Provide the [X, Y] coordinate of the cell's center where the given text is located.  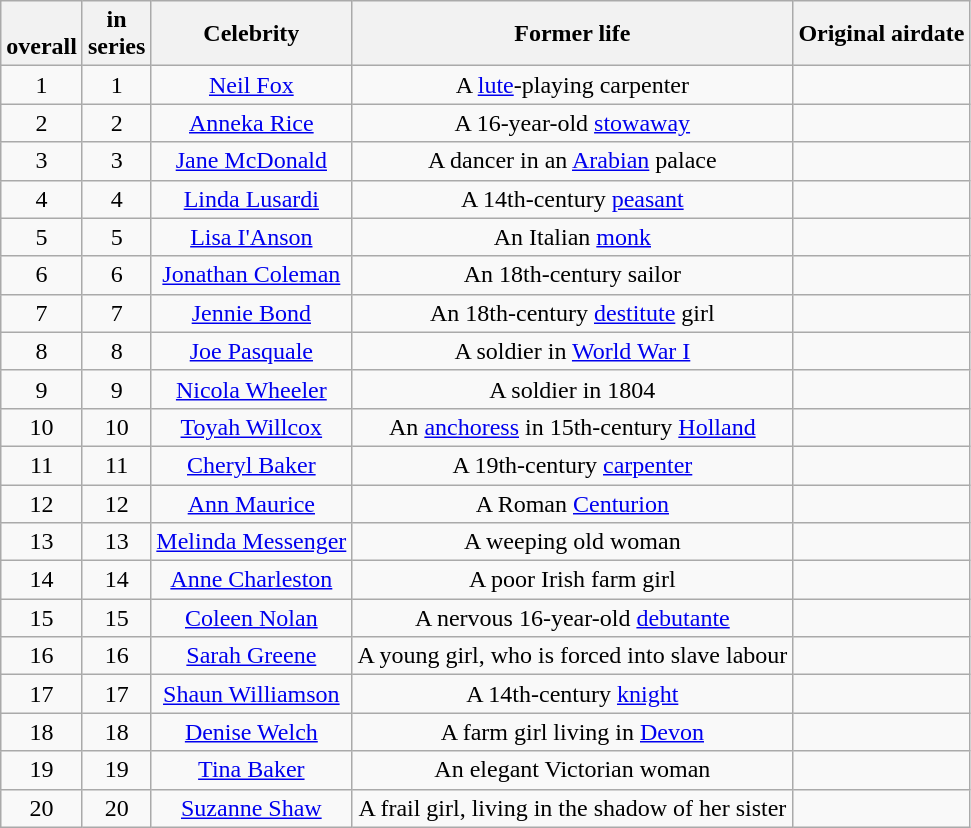
Denise Welch [252, 732]
Jonathan Coleman [252, 275]
An Italian monk [572, 237]
Tina Baker [252, 770]
Anne Charleston [252, 580]
A nervous 16-year-old debutante [572, 618]
Cheryl Baker [252, 465]
An anchoress in 15th-century Holland [572, 427]
Jennie Bond [252, 313]
Celebrity [252, 34]
A farm girl living in Devon [572, 732]
A Roman Centurion [572, 503]
Melinda Messenger [252, 542]
A soldier in 1804 [572, 389]
Former life [572, 34]
Linda Lusardi [252, 199]
A lute-playing carpenter [572, 85]
A weeping old woman [572, 542]
Nicola Wheeler [252, 389]
A 19th-century carpenter [572, 465]
A 14th-century peasant [572, 199]
Jane McDonald [252, 161]
Coleen Nolan [252, 618]
Suzanne Shaw [252, 808]
overall [42, 34]
A frail girl, living in the shadow of her sister [572, 808]
Toyah Willcox [252, 427]
Sarah Greene [252, 656]
A young girl, who is forced into slave labour [572, 656]
Original airdate [882, 34]
A poor Irish farm girl [572, 580]
inseries [116, 34]
Neil Fox [252, 85]
Joe Pasquale [252, 351]
An 18th-century sailor [572, 275]
A 14th-century knight [572, 694]
Lisa I'Anson [252, 237]
Shaun Williamson [252, 694]
A soldier in World War I [572, 351]
Anneka Rice [252, 123]
An 18th-century destitute girl [572, 313]
A dancer in an Arabian palace [572, 161]
Ann Maurice [252, 503]
A 16-year-old stowaway [572, 123]
An elegant Victorian woman [572, 770]
